Provide the (X, Y) coordinate of the cell's center where the given text is located.  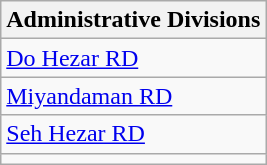
Do Hezar RD (134, 58)
Miyandaman RD (134, 96)
Seh Hezar RD (134, 134)
Administrative Divisions (134, 20)
